Search for the cell housing the specified text and yield its (X, Y) center coordinate. 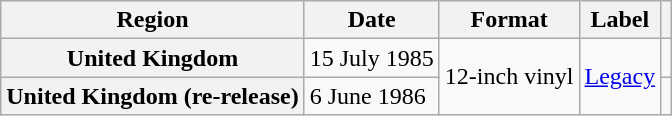
Legacy (620, 77)
12-inch vinyl (509, 77)
United Kingdom (re-release) (152, 96)
15 July 1985 (372, 58)
United Kingdom (152, 58)
6 June 1986 (372, 96)
Label (620, 20)
Region (152, 20)
Date (372, 20)
Format (509, 20)
